Output the (X, Y) coordinate of the center of the cell containing the given text.  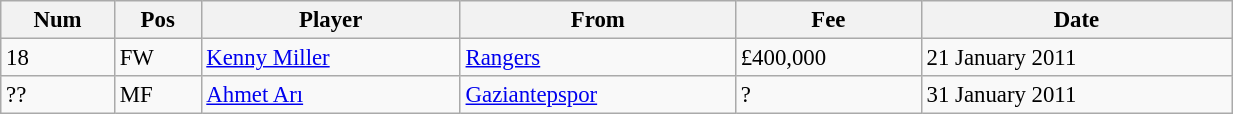
Fee (828, 20)
Player (330, 20)
MF (158, 95)
21 January 2011 (1076, 58)
Rangers (598, 58)
FW (158, 58)
Gaziantepspor (598, 95)
Pos (158, 20)
?? (58, 95)
Kenny Miller (330, 58)
Date (1076, 20)
Ahmet Arı (330, 95)
? (828, 95)
31 January 2011 (1076, 95)
From (598, 20)
18 (58, 58)
£400,000 (828, 58)
Num (58, 20)
